Search for the cell housing the specified text and yield its [x, y] center coordinate. 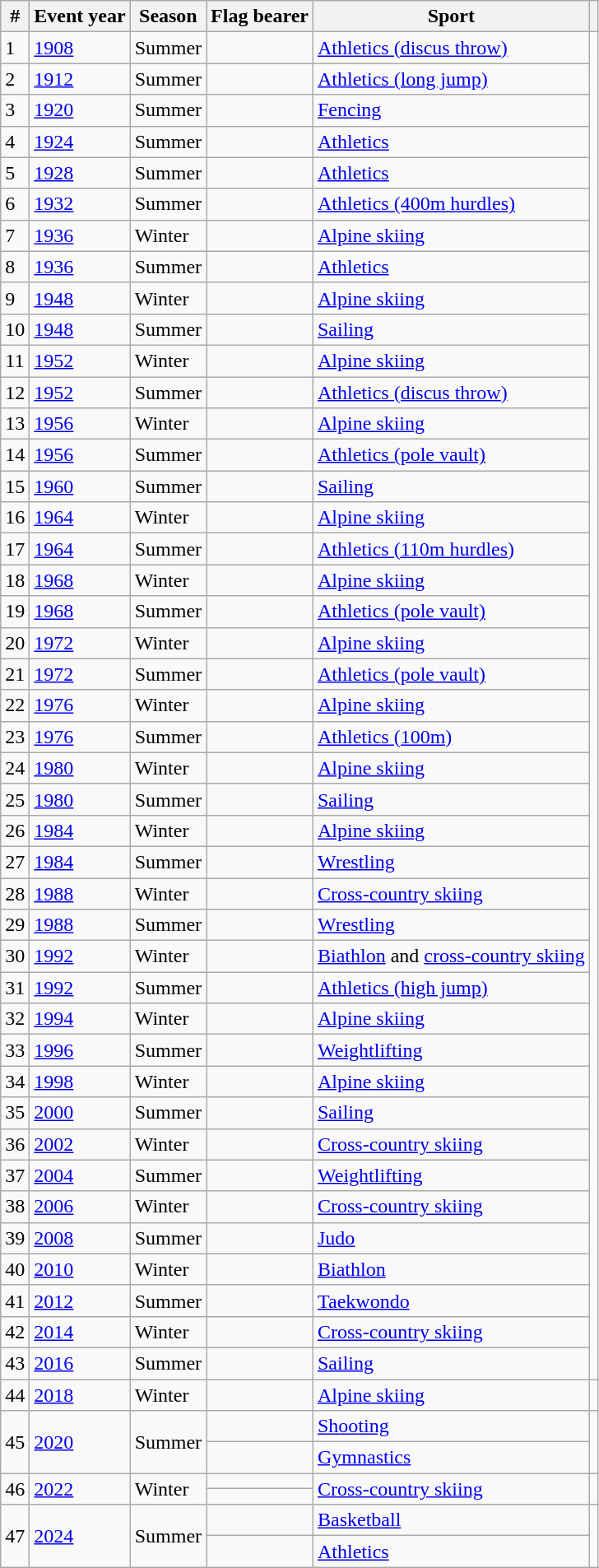
2010 [80, 1269]
1908 [80, 48]
2016 [80, 1363]
6 [15, 204]
18 [15, 580]
Event year [80, 16]
Athletics (110m hurdles) [451, 549]
2018 [80, 1395]
Athletics (400m hurdles) [451, 204]
32 [15, 1019]
45 [15, 1442]
Biathlon [451, 1269]
10 [15, 329]
2006 [80, 1207]
39 [15, 1238]
3 [15, 110]
16 [15, 518]
Basketball [451, 1520]
1998 [80, 1082]
9 [15, 298]
47 [15, 1536]
Sport [451, 16]
13 [15, 424]
12 [15, 393]
42 [15, 1332]
2014 [80, 1332]
17 [15, 549]
Season [168, 16]
25 [15, 799]
2008 [80, 1238]
1932 [80, 204]
30 [15, 956]
1996 [80, 1050]
2012 [80, 1300]
Athletics (long jump) [451, 79]
20 [15, 643]
24 [15, 768]
2020 [80, 1442]
Judo [451, 1238]
43 [15, 1363]
Shooting [451, 1426]
36 [15, 1144]
4 [15, 142]
5 [15, 173]
1912 [80, 79]
23 [15, 737]
2024 [80, 1536]
44 [15, 1395]
28 [15, 893]
40 [15, 1269]
7 [15, 235]
41 [15, 1300]
2000 [80, 1113]
21 [15, 674]
14 [15, 455]
29 [15, 925]
1928 [80, 173]
22 [15, 705]
19 [15, 612]
1 [15, 48]
26 [15, 831]
Athletics (high jump) [451, 988]
33 [15, 1050]
38 [15, 1207]
35 [15, 1113]
15 [15, 486]
# [15, 16]
46 [15, 1489]
Biathlon and cross-country skiing [451, 956]
Gymnastics [451, 1458]
Fencing [451, 110]
1920 [80, 110]
27 [15, 862]
11 [15, 361]
Taekwondo [451, 1300]
1924 [80, 142]
31 [15, 988]
2004 [80, 1175]
2 [15, 79]
2022 [80, 1489]
1994 [80, 1019]
Athletics (100m) [451, 737]
34 [15, 1082]
Flag bearer [260, 16]
2002 [80, 1144]
1960 [80, 486]
37 [15, 1175]
8 [15, 267]
